Locate the cell with the specified text and output its (x, y) center coordinate. 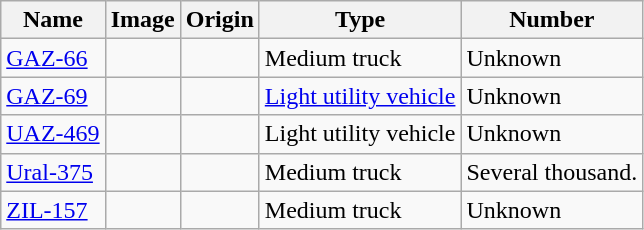
UAZ-469 (53, 134)
Ural-375 (53, 172)
GAZ-66 (53, 58)
Number (552, 20)
GAZ-69 (53, 96)
ZIL-157 (53, 210)
Origin (220, 20)
Several thousand. (552, 172)
Image (142, 20)
Name (53, 20)
Type (360, 20)
